Capture the cell that displays the provided text and extract its (x, y) central coordinate. 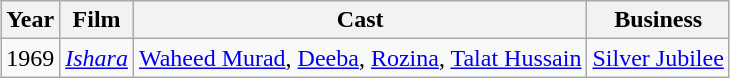
Film (97, 20)
Waheed Murad, Deeba, Rozina, Talat Hussain (360, 58)
Silver Jubilee (658, 58)
1969 (30, 58)
Cast (360, 20)
Year (30, 20)
Ishara (97, 58)
Business (658, 20)
